Search for the cell housing the specified text and yield its (x, y) center coordinate. 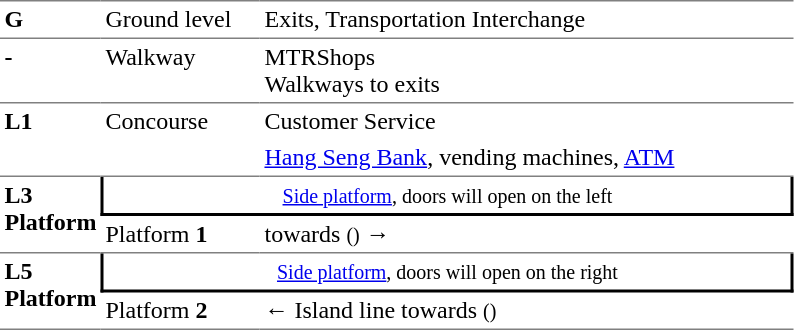
← Island line towards () (527, 311)
Hang Seng Bank, vending machines, ATM (527, 159)
MTRShopsWalkways to exits (527, 71)
Platform 1 (180, 235)
- (50, 71)
Customer Service (527, 122)
G (50, 20)
L1 (50, 141)
L3Platform (50, 215)
Walkway (180, 71)
L5Platform (50, 292)
Side platform, doors will open on the right (448, 274)
Side platform, doors will open on the left (448, 196)
Concourse (180, 141)
Platform 2 (180, 311)
towards () → (527, 235)
Exits, Transportation Interchange (527, 20)
Ground level (180, 20)
